Capture the cell that displays the provided text and extract its (x, y) central coordinate. 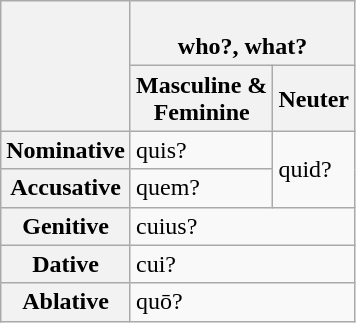
Neuter (314, 98)
Genitive (66, 226)
quō? (242, 302)
cui? (242, 264)
who?, what? (242, 34)
quid? (314, 169)
cuius? (242, 226)
Masculine &Feminine (201, 98)
Nominative (66, 150)
quem? (201, 188)
Accusative (66, 188)
quis? (201, 150)
Ablative (66, 302)
Dative (66, 264)
